Search for the cell housing the specified text and yield its [X, Y] center coordinate. 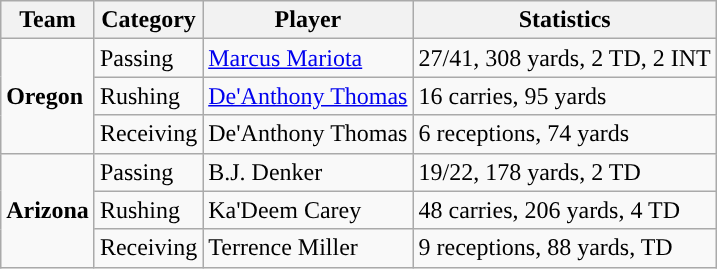
Player [308, 20]
Marcus Mariota [308, 58]
Ka'Deem Carey [308, 210]
Statistics [564, 20]
48 carries, 206 yards, 4 TD [564, 210]
19/22, 178 yards, 2 TD [564, 172]
Oregon [48, 96]
16 carries, 95 yards [564, 96]
Team [48, 20]
6 receptions, 74 yards [564, 134]
B.J. Denker [308, 172]
Terrence Miller [308, 248]
27/41, 308 yards, 2 TD, 2 INT [564, 58]
Category [148, 20]
9 receptions, 88 yards, TD [564, 248]
Arizona [48, 210]
